Determine the [x, y] coordinate at the center of the cell enclosing the given text.  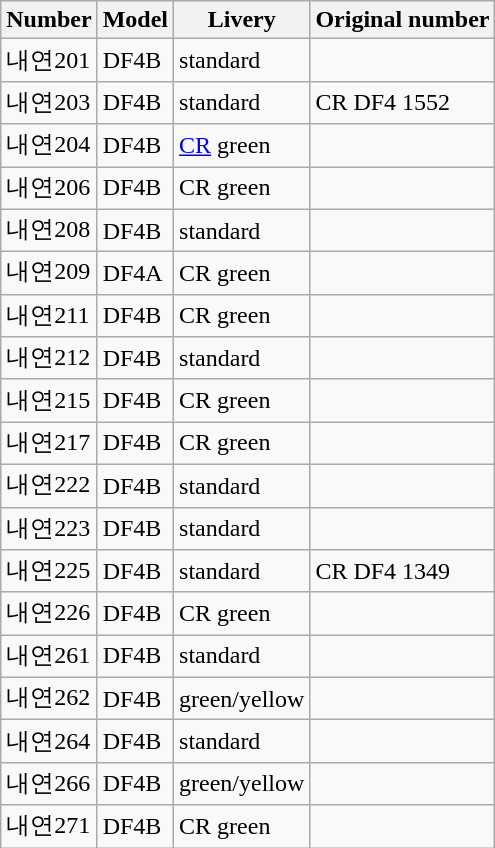
내연271 [49, 826]
내연211 [49, 316]
CR DF4 1349 [402, 572]
CR DF4 1552 [402, 102]
Number [49, 20]
내연261 [49, 656]
내연266 [49, 784]
Model [135, 20]
내연217 [49, 444]
내연262 [49, 698]
내연208 [49, 230]
내연223 [49, 528]
Original number [402, 20]
내연225 [49, 572]
내연264 [49, 742]
내연215 [49, 400]
내연204 [49, 146]
내연222 [49, 486]
DF4A [135, 274]
Livery [242, 20]
내연226 [49, 614]
내연206 [49, 188]
내연209 [49, 274]
내연203 [49, 102]
내연212 [49, 358]
내연201 [49, 60]
